Determine the (X, Y) coordinate at the center of the cell enclosing the given text.  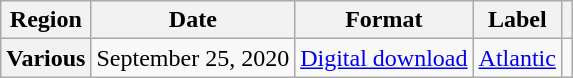
Atlantic (517, 58)
Date (193, 20)
September 25, 2020 (193, 58)
Digital download (384, 58)
Format (384, 20)
Various (46, 58)
Label (517, 20)
Region (46, 20)
